From the cell containing the given text, extract its center point as [X, Y] coordinate. 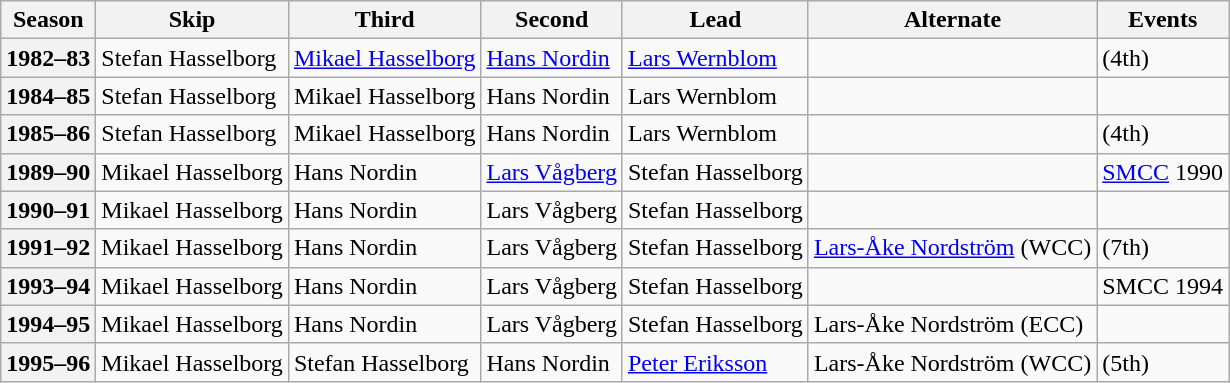
1994–95 [48, 324]
1991–92 [48, 248]
1984–85 [48, 96]
Season [48, 20]
SMCC 1990 [1163, 172]
(7th) [1163, 248]
1989–90 [48, 172]
Alternate [952, 20]
Peter Eriksson [715, 362]
Events [1163, 20]
(5th) [1163, 362]
Second [552, 20]
Third [384, 20]
SMCC 1994 [1163, 286]
1993–94 [48, 286]
1982–83 [48, 58]
Lars-Åke Nordström (ECC) [952, 324]
1985–86 [48, 134]
Lead [715, 20]
1995–96 [48, 362]
1990–91 [48, 210]
Skip [192, 20]
